Search for the cell housing the specified text and yield its (x, y) center coordinate. 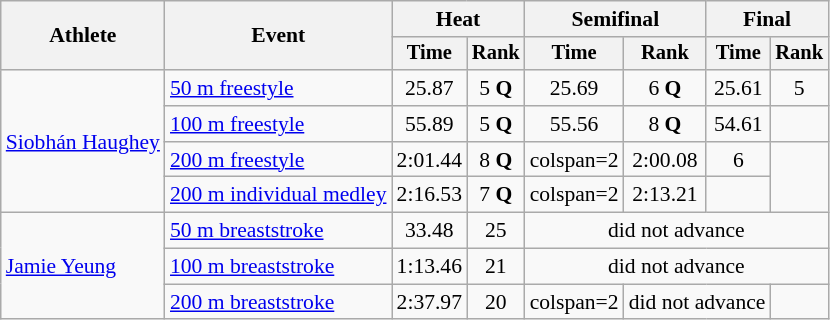
55.56 (574, 124)
200 m individual medley (278, 195)
2:37.97 (430, 302)
25.87 (430, 88)
2:00.08 (666, 160)
21 (496, 267)
25.69 (574, 88)
5 (799, 88)
Final (767, 19)
Siobhán Haughey (83, 141)
25 (496, 231)
100 m breaststroke (278, 267)
25.61 (738, 88)
33.48 (430, 231)
6 Q (666, 88)
Event (278, 36)
2:16.53 (430, 195)
2:01.44 (430, 160)
7 Q (496, 195)
Athlete (83, 36)
100 m freestyle (278, 124)
50 m freestyle (278, 88)
20 (496, 302)
6 (738, 160)
1:13.46 (430, 267)
Jamie Yeung (83, 266)
55.89 (430, 124)
Heat (458, 19)
54.61 (738, 124)
200 m breaststroke (278, 302)
200 m freestyle (278, 160)
2:13.21 (666, 195)
Semifinal (616, 19)
50 m breaststroke (278, 231)
